For the text-containing cell, return its midpoint in (X, Y) coordinate format. 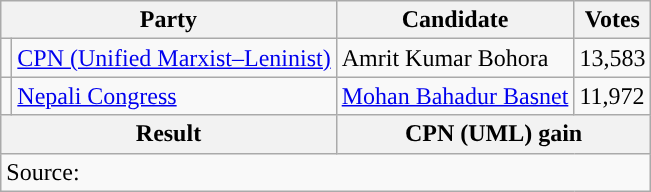
Votes (612, 20)
CPN (Unified Marxist–Leninist) (174, 58)
Candidate (455, 20)
Nepali Congress (174, 96)
CPN (UML) gain (494, 134)
Source: (326, 172)
Mohan Bahadur Basnet (455, 96)
Amrit Kumar Bohora (455, 58)
13,583 (612, 58)
11,972 (612, 96)
Result (168, 134)
Party (168, 20)
